For the text-containing cell, return its midpoint in [X, Y] coordinate format. 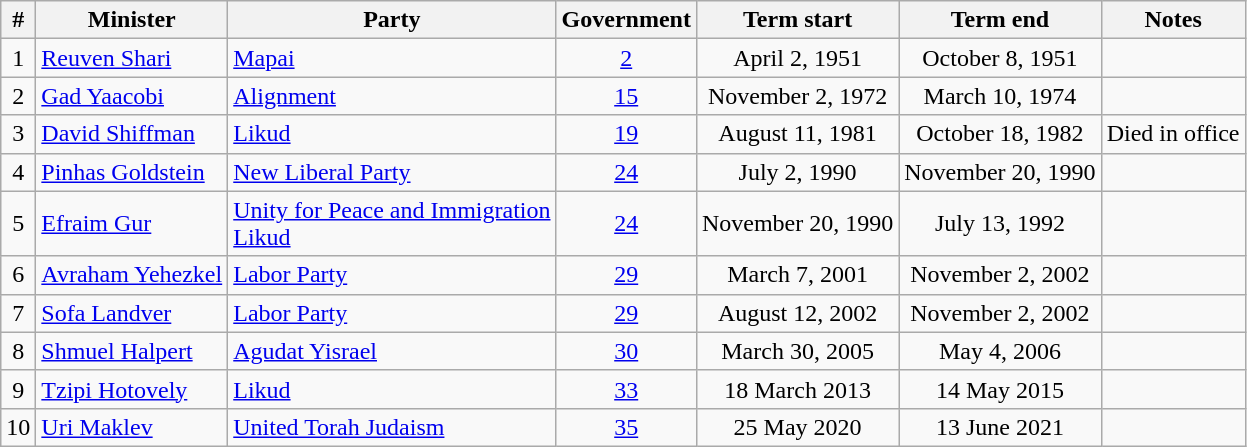
New Liberal Party [392, 172]
March 7, 2001 [797, 275]
19 [626, 134]
Party [392, 20]
Died in office [1173, 134]
8 [18, 351]
6 [18, 275]
18 March 2013 [797, 389]
Alignment [392, 96]
1 [18, 58]
Unity for Peace and ImmigrationLikud [392, 224]
Reuven Shari [132, 58]
7 [18, 313]
Pinhas Goldstein [132, 172]
David Shiffman [132, 134]
Avraham Yehezkel [132, 275]
Sofa Landver [132, 313]
33 [626, 389]
9 [18, 389]
4 [18, 172]
November 2, 1972 [797, 96]
Gad Yaacobi [132, 96]
August 11, 1981 [797, 134]
25 May 2020 [797, 427]
Notes [1173, 20]
35 [626, 427]
Shmuel Halpert [132, 351]
October 18, 1982 [1000, 134]
13 June 2021 [1000, 427]
Government [626, 20]
Efraim Gur [132, 224]
# [18, 20]
Uri Maklev [132, 427]
15 [626, 96]
3 [18, 134]
July 2, 1990 [797, 172]
30 [626, 351]
Minister [132, 20]
July 13, 1992 [1000, 224]
March 10, 1974 [1000, 96]
5 [18, 224]
United Torah Judaism [392, 427]
Mapai [392, 58]
10 [18, 427]
Term start [797, 20]
Tzipi Hotovely [132, 389]
Agudat Yisrael [392, 351]
March 30, 2005 [797, 351]
May 4, 2006 [1000, 351]
October 8, 1951 [1000, 58]
August 12, 2002 [797, 313]
Term end [1000, 20]
April 2, 1951 [797, 58]
14 May 2015 [1000, 389]
